Pinpoint the cell where the given text exists, returning its (x, y) midpoint coordinate. 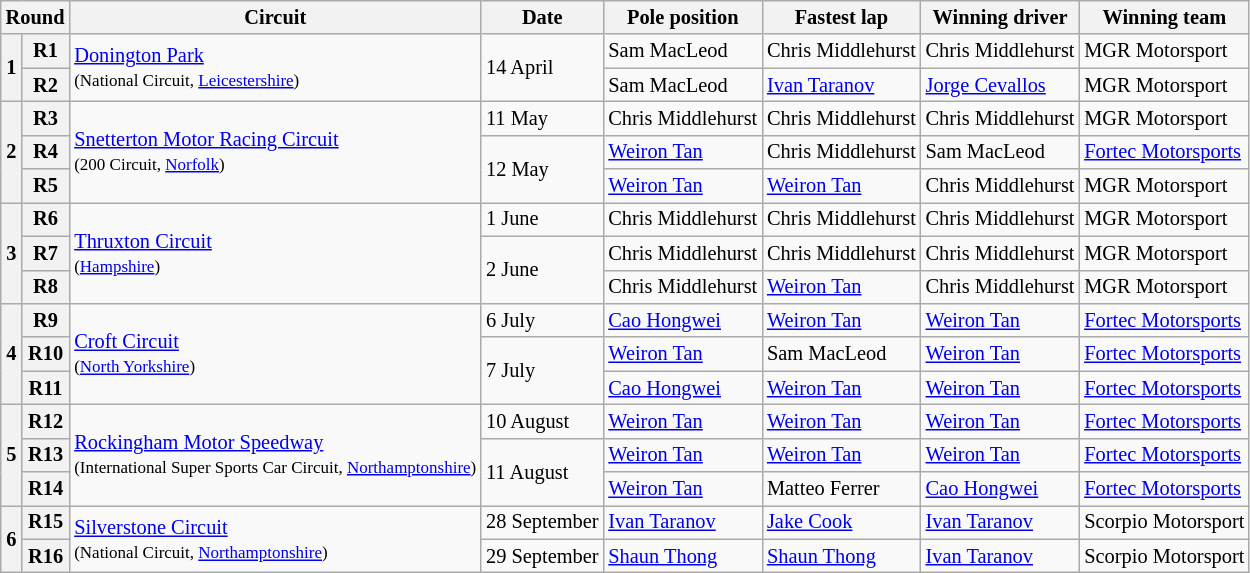
Winning driver (1000, 17)
Jake Cook (842, 522)
1 (12, 68)
3 (12, 252)
12 May (542, 168)
7 July (542, 370)
6 (12, 538)
Pole position (682, 17)
Croft Circuit(North Yorkshire) (275, 354)
28 September (542, 522)
R2 (46, 85)
Winning team (1164, 17)
R7 (46, 253)
1 June (542, 219)
2 June (542, 270)
11 May (542, 118)
R12 (46, 421)
R10 (46, 354)
10 August (542, 421)
R9 (46, 320)
Date (542, 17)
Thruxton Circuit(Hampshire) (275, 252)
R8 (46, 287)
5 (12, 454)
Fastest lap (842, 17)
Circuit (275, 17)
R14 (46, 489)
R11 (46, 388)
R13 (46, 455)
Donington Park(National Circuit, Leicestershire) (275, 68)
Snetterton Motor Racing Circuit(200 Circuit, Norfolk) (275, 152)
R6 (46, 219)
R5 (46, 186)
Jorge Cevallos (1000, 85)
6 July (542, 320)
R3 (46, 118)
R15 (46, 522)
Round (36, 17)
Matteo Ferrer (842, 489)
14 April (542, 68)
11 August (542, 472)
29 September (542, 556)
R4 (46, 152)
2 (12, 152)
R16 (46, 556)
Rockingham Motor Speedway(International Super Sports Car Circuit, Northamptonshire) (275, 454)
Silverstone Circuit(National Circuit, Northamptonshire) (275, 538)
R1 (46, 51)
4 (12, 354)
